Identify which cell holds the provided text, then report its (X, Y) central coordinate. 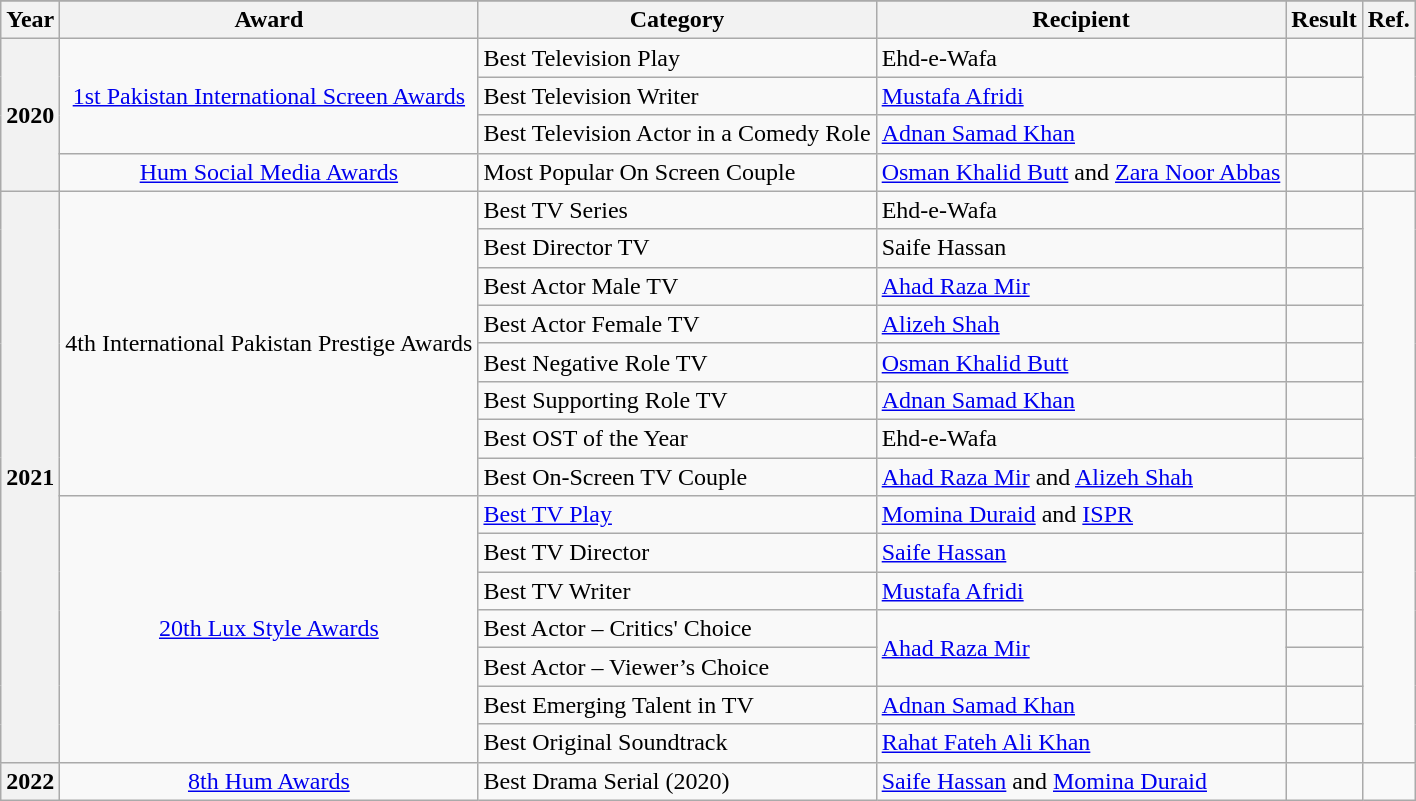
Year (30, 20)
Recipient (1081, 20)
Best TV Writer (677, 591)
Best TV Director (677, 553)
Best Actor Female TV (677, 324)
Category (677, 20)
Best Supporting Role TV (677, 400)
Best Television Play (677, 58)
2021 (30, 476)
Momina Duraid and ISPR (1081, 515)
Rahat Fateh Ali Khan (1081, 743)
Best TV Series (677, 210)
Ref. (1388, 20)
Best OST of the Year (677, 438)
20th Lux Style Awards (269, 629)
Best Original Soundtrack (677, 743)
Best Actor – Viewer’s Choice (677, 667)
Best Director TV (677, 248)
1st Pakistan International Screen Awards (269, 96)
Best Television Actor in a Comedy Role (677, 134)
Saife Hassan and Momina Duraid (1081, 781)
Best Television Writer (677, 96)
Award (269, 20)
Best Actor Male TV (677, 286)
2020 (30, 115)
Alizeh Shah (1081, 324)
Most Popular On Screen Couple (677, 172)
Best On-Screen TV Couple (677, 477)
Best Emerging Talent in TV (677, 705)
Best TV Play (677, 515)
4th International Pakistan Prestige Awards (269, 343)
8th Hum Awards (269, 781)
2022 (30, 781)
Osman Khalid Butt (1081, 362)
Osman Khalid Butt and Zara Noor Abbas (1081, 172)
Best Drama Serial (2020) (677, 781)
Hum Social Media Awards (269, 172)
Ahad Raza Mir and Alizeh Shah (1081, 477)
Best Negative Role TV (677, 362)
Best Actor – Critics' Choice (677, 629)
Result (1324, 20)
